Provide the [x, y] coordinate of the cell's center where the given text is located.  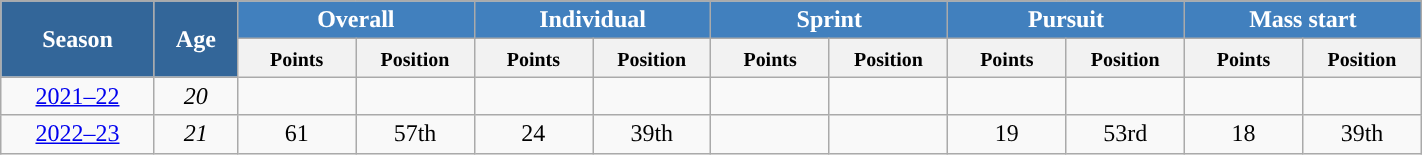
Mass start [1302, 20]
Sprint [830, 20]
2022–23 [78, 134]
Overall [356, 20]
19 [1007, 134]
20 [196, 96]
Pursuit [1066, 20]
Individual [592, 20]
61 [296, 134]
2021–22 [78, 96]
53rd [1125, 134]
24 [533, 134]
Season [78, 39]
18 [1243, 134]
Age [196, 39]
57th [415, 134]
21 [196, 134]
